Find where the given text appears and provide that cell's center as [x, y] coordinate. 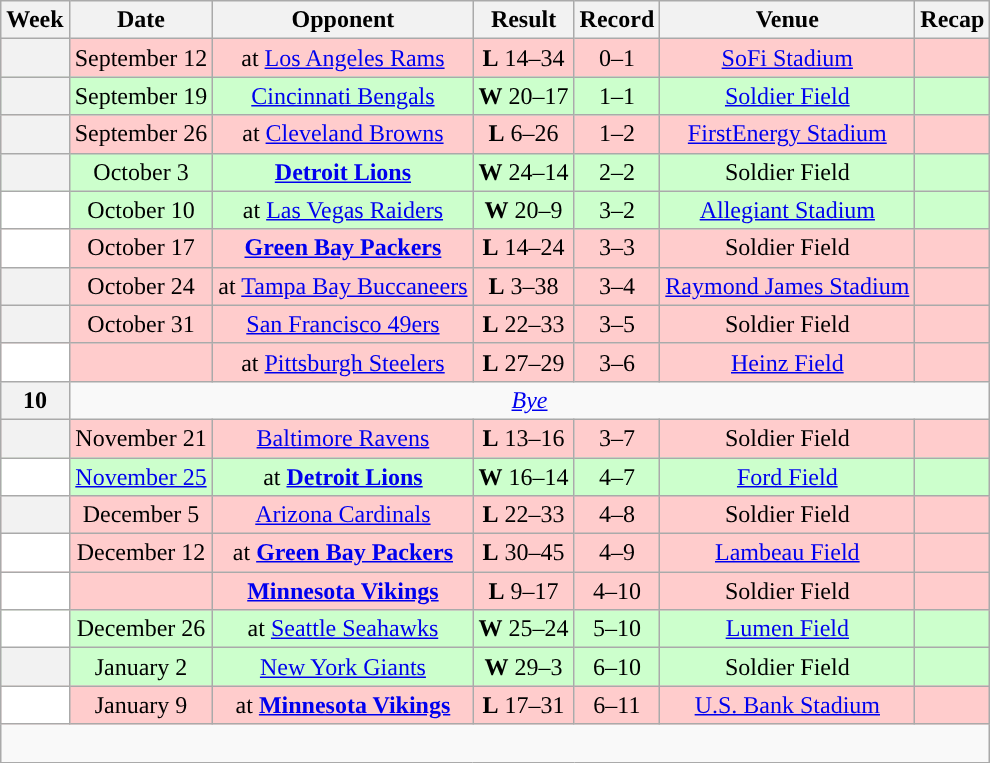
Recap [952, 20]
at Detroit Lions [343, 477]
4–9 [617, 553]
10 [35, 400]
January 2 [141, 667]
at Minnesota Vikings [343, 705]
Allegiant Stadium [788, 210]
at Green Bay Packers [343, 553]
New York Giants [343, 667]
L 13–16 [524, 438]
6–10 [617, 667]
W 25–24 [524, 629]
October 17 [141, 248]
Detroit Lions [343, 172]
December 12 [141, 553]
December 5 [141, 515]
October 24 [141, 286]
Venue [788, 20]
4–10 [617, 591]
at Las Vegas Raiders [343, 210]
Raymond James Stadium [788, 286]
Ford Field [788, 477]
3–5 [617, 324]
Record [617, 20]
4–8 [617, 515]
September 26 [141, 134]
FirstEnergy Stadium [788, 134]
Lambeau Field [788, 553]
October 10 [141, 210]
5–10 [617, 629]
4–7 [617, 477]
3–3 [617, 248]
Arizona Cardinals [343, 515]
at Cleveland Browns [343, 134]
W 20–17 [524, 96]
L 9–17 [524, 591]
L 14–34 [524, 58]
L 14–24 [524, 248]
SoFi Stadium [788, 58]
Cincinnati Bengals [343, 96]
1–2 [617, 134]
L 6–26 [524, 134]
L 17–31 [524, 705]
at Los Angeles Rams [343, 58]
Opponent [343, 20]
at Seattle Seahawks [343, 629]
Date [141, 20]
W 16–14 [524, 477]
at Pittsburgh Steelers [343, 362]
Week [35, 20]
November 21 [141, 438]
L 3–38 [524, 286]
Baltimore Ravens [343, 438]
Heinz Field [788, 362]
2–2 [617, 172]
3–4 [617, 286]
W 20–9 [524, 210]
L 30–45 [524, 553]
3–2 [617, 210]
October 31 [141, 324]
at Tampa Bay Buccaneers [343, 286]
Minnesota Vikings [343, 591]
L 27–29 [524, 362]
November 25 [141, 477]
September 12 [141, 58]
Result [524, 20]
W 29–3 [524, 667]
1–1 [617, 96]
3–7 [617, 438]
3–6 [617, 362]
U.S. Bank Stadium [788, 705]
6–11 [617, 705]
Bye [530, 400]
January 9 [141, 705]
October 3 [141, 172]
0–1 [617, 58]
Green Bay Packers [343, 248]
San Francisco 49ers [343, 324]
September 19 [141, 96]
W 24–14 [524, 172]
Lumen Field [788, 629]
December 26 [141, 629]
